For the text-containing cell, return its midpoint in (X, Y) coordinate format. 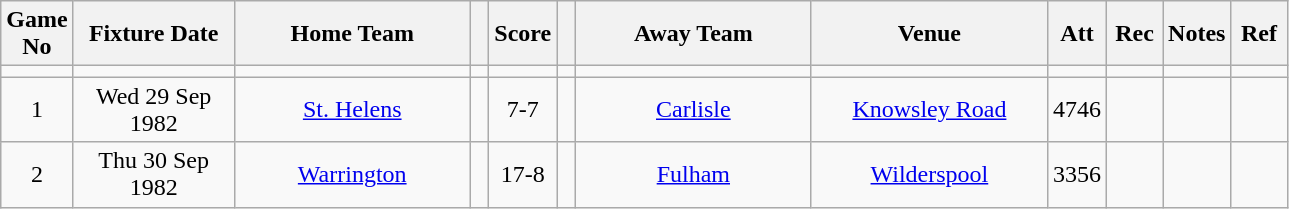
Carlisle (693, 110)
Fixture Date (154, 34)
7-7 (523, 110)
17-8 (523, 174)
2 (37, 174)
Score (523, 34)
Wilderspool (929, 174)
Att (1076, 34)
4746 (1076, 110)
Fulham (693, 174)
Venue (929, 34)
Wed 29 Sep 1982 (154, 110)
3356 (1076, 174)
Thu 30 Sep 1982 (154, 174)
Game No (37, 34)
St. Helens (352, 110)
Notes (1197, 34)
Home Team (352, 34)
Warrington (352, 174)
Ref (1259, 34)
1 (37, 110)
Rec (1135, 34)
Away Team (693, 34)
Knowsley Road (929, 110)
